Extract the (x, y) coordinate from the center of the cell holding the provided text.  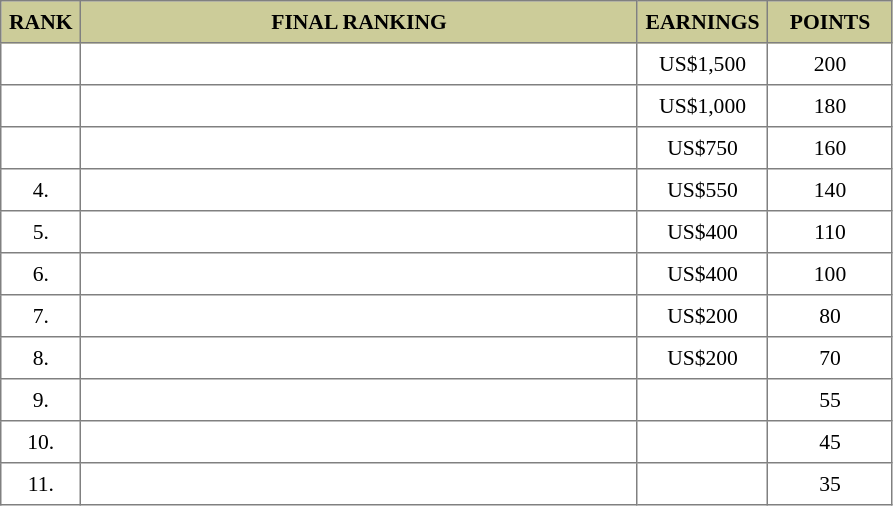
80 (830, 316)
55 (830, 400)
6. (41, 274)
9. (41, 400)
45 (830, 442)
4. (41, 190)
100 (830, 274)
11. (41, 484)
160 (830, 148)
140 (830, 190)
US$1,500 (702, 64)
5. (41, 232)
8. (41, 358)
180 (830, 106)
FINAL RANKING (359, 22)
US$1,000 (702, 106)
200 (830, 64)
35 (830, 484)
POINTS (830, 22)
US$750 (702, 148)
US$550 (702, 190)
110 (830, 232)
EARNINGS (702, 22)
70 (830, 358)
7. (41, 316)
10. (41, 442)
RANK (41, 22)
